Search for the cell housing the specified text and yield its (X, Y) center coordinate. 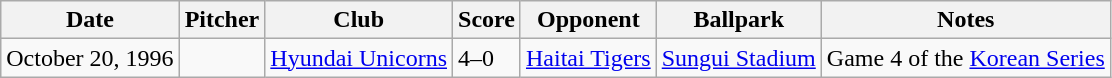
Sungui Stadium (738, 58)
Notes (966, 20)
October 20, 1996 (90, 58)
Opponent (588, 20)
Pitcher (222, 20)
Score (487, 20)
Haitai Tigers (588, 58)
Date (90, 20)
Ballpark (738, 20)
Game 4 of the Korean Series (966, 58)
Hyundai Unicorns (359, 58)
4–0 (487, 58)
Club (359, 20)
